Provide the [X, Y] coordinate of the cell's center where the given text is located.  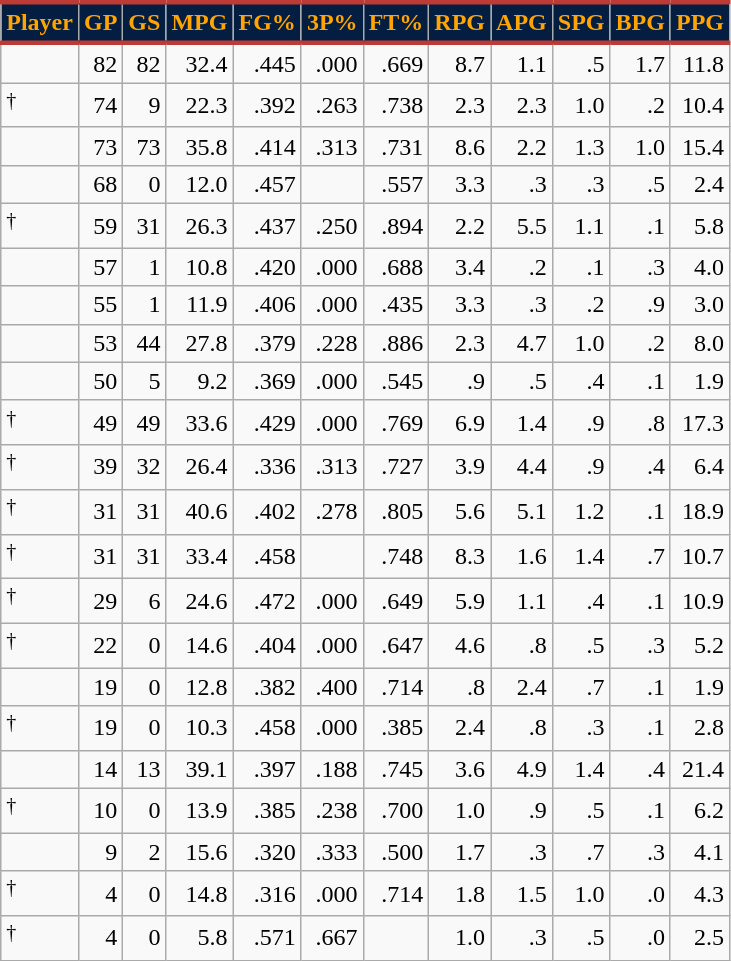
.379 [267, 343]
.263 [332, 106]
14 [100, 769]
.457 [267, 184]
.382 [267, 687]
6.9 [460, 422]
26.3 [200, 226]
.397 [267, 769]
.769 [396, 422]
.647 [396, 646]
.472 [267, 602]
27.8 [200, 343]
68 [100, 184]
GS [144, 22]
18.9 [700, 512]
.404 [267, 646]
.557 [396, 184]
.700 [396, 810]
3.0 [700, 305]
.188 [332, 769]
10.7 [700, 556]
.649 [396, 602]
.250 [332, 226]
.437 [267, 226]
.420 [267, 267]
.333 [332, 852]
.731 [396, 146]
.278 [332, 512]
3P% [332, 22]
55 [100, 305]
3.4 [460, 267]
10.9 [700, 602]
.228 [332, 343]
10.3 [200, 728]
10 [100, 810]
.748 [396, 556]
MPG [200, 22]
.316 [267, 894]
1.2 [581, 512]
5.2 [700, 646]
.745 [396, 769]
8.0 [700, 343]
5.1 [522, 512]
SPG [581, 22]
4.7 [522, 343]
.238 [332, 810]
.320 [267, 852]
39 [100, 468]
.667 [332, 938]
44 [144, 343]
6 [144, 602]
.369 [267, 381]
12.0 [200, 184]
35.8 [200, 146]
74 [100, 106]
.688 [396, 267]
BPG [640, 22]
.392 [267, 106]
4.1 [700, 852]
32 [144, 468]
.669 [396, 63]
13 [144, 769]
.406 [267, 305]
6.4 [700, 468]
5.5 [522, 226]
8.7 [460, 63]
.445 [267, 63]
57 [100, 267]
.500 [396, 852]
32.4 [200, 63]
.435 [396, 305]
5 [144, 381]
.886 [396, 343]
15.6 [200, 852]
1.3 [581, 146]
.805 [396, 512]
Player [40, 22]
12.8 [200, 687]
21.4 [700, 769]
17.3 [700, 422]
3.6 [460, 769]
2.8 [700, 728]
.894 [396, 226]
10.4 [700, 106]
14.8 [200, 894]
3.9 [460, 468]
1.6 [522, 556]
APG [522, 22]
14.6 [200, 646]
.429 [267, 422]
FT% [396, 22]
29 [100, 602]
4.9 [522, 769]
24.6 [200, 602]
.336 [267, 468]
GP [100, 22]
.545 [396, 381]
13.9 [200, 810]
.400 [332, 687]
1.8 [460, 894]
FG% [267, 22]
PPG [700, 22]
5.6 [460, 512]
2 [144, 852]
8.3 [460, 556]
50 [100, 381]
.738 [396, 106]
.414 [267, 146]
9.2 [200, 381]
33.6 [200, 422]
59 [100, 226]
15.4 [700, 146]
40.6 [200, 512]
1.5 [522, 894]
2.5 [700, 938]
6.2 [700, 810]
22 [100, 646]
22.3 [200, 106]
39.1 [200, 769]
.402 [267, 512]
53 [100, 343]
4.6 [460, 646]
8.6 [460, 146]
4.0 [700, 267]
4.3 [700, 894]
10.8 [200, 267]
26.4 [200, 468]
4.4 [522, 468]
.727 [396, 468]
11.8 [700, 63]
33.4 [200, 556]
5.9 [460, 602]
.571 [267, 938]
11.9 [200, 305]
RPG [460, 22]
